Search for the cell housing the specified text and yield its [X, Y] center coordinate. 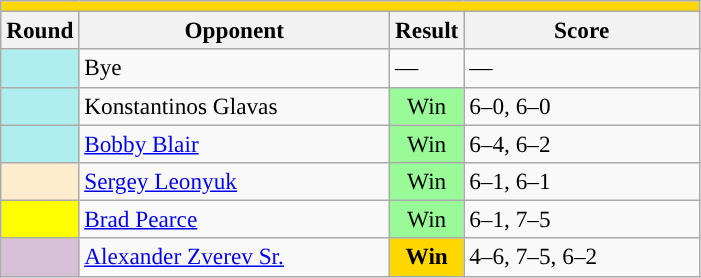
6–1, 7–5 [582, 219]
Result [427, 30]
6–4, 6–2 [582, 143]
Alexander Zverev Sr. [234, 257]
Score [582, 30]
Brad Pearce [234, 219]
6–0, 6–0 [582, 106]
Konstantinos Glavas [234, 106]
Bobby Blair [234, 143]
Round [40, 30]
6–1, 6–1 [582, 181]
Sergey Leonyuk [234, 181]
4–6, 7–5, 6–2 [582, 257]
Bye [234, 68]
Opponent [234, 30]
